Return the (X, Y) coordinate for the center point of the cell that contains the specified text.  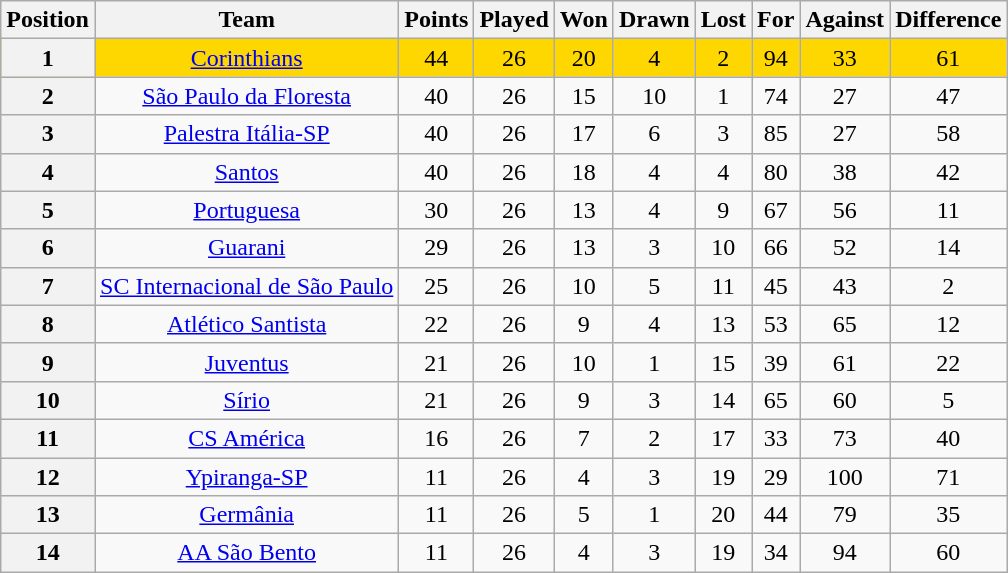
56 (845, 210)
38 (845, 172)
Ypiranga-SP (246, 477)
73 (845, 438)
100 (845, 477)
Against (845, 20)
CS América (246, 438)
For (776, 20)
Team (246, 20)
Points (436, 20)
30 (436, 210)
53 (776, 324)
42 (948, 172)
Guarani (246, 248)
18 (584, 172)
43 (845, 286)
25 (436, 286)
16 (436, 438)
80 (776, 172)
Santos (246, 172)
AA São Bento (246, 553)
Corinthians (246, 58)
47 (948, 96)
Position (48, 20)
Atlético Santista (246, 324)
71 (948, 477)
Won (584, 20)
67 (776, 210)
Played (514, 20)
79 (845, 515)
Palestra Itália-SP (246, 134)
74 (776, 96)
Sírio (246, 400)
85 (776, 134)
39 (776, 362)
52 (845, 248)
Drawn (654, 20)
58 (948, 134)
Germânia (246, 515)
Difference (948, 20)
Juventus (246, 362)
35 (948, 515)
Portuguesa (246, 210)
34 (776, 553)
8 (48, 324)
66 (776, 248)
São Paulo da Floresta (246, 96)
SC Internacional de São Paulo (246, 286)
45 (776, 286)
Lost (723, 20)
